Output the [X, Y] coordinate of the center of the cell containing the given text.  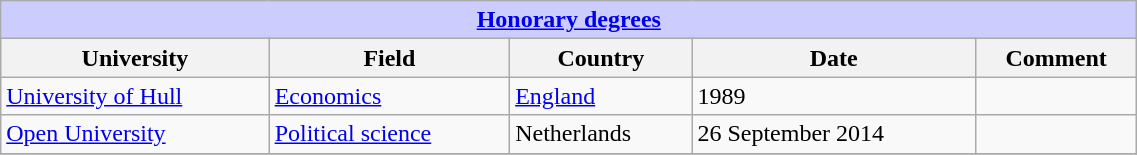
Date [834, 58]
Netherlands [601, 134]
Economics [390, 96]
1989 [834, 96]
Field [390, 58]
26 September 2014 [834, 134]
Open University [135, 134]
Comment [1056, 58]
University [135, 58]
University of Hull [135, 96]
Country [601, 58]
Honorary degrees [569, 20]
England [601, 96]
Political science [390, 134]
